Extract the (X, Y) coordinate from the center of the cell holding the provided text.  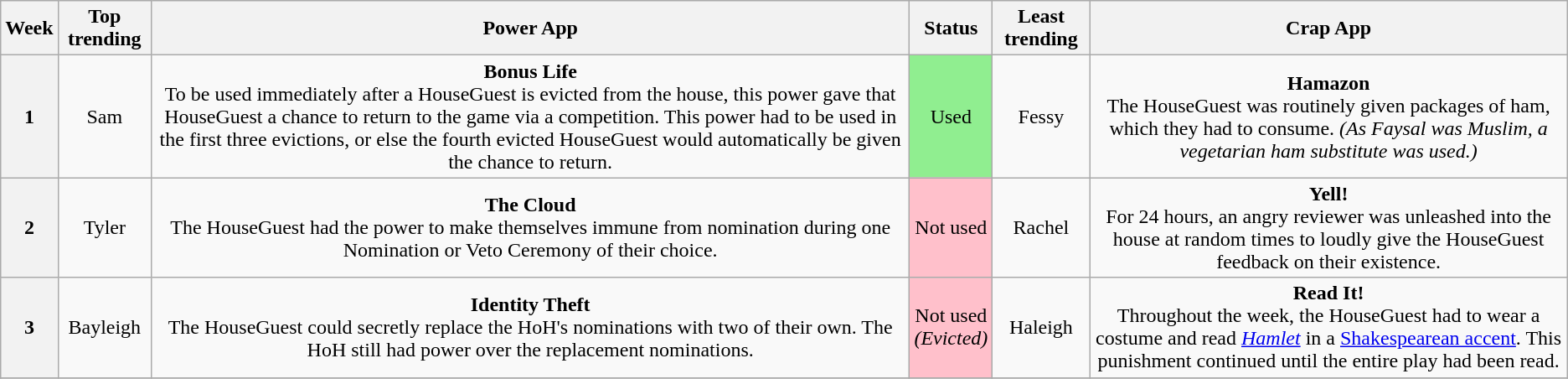
2 (29, 228)
Power App (529, 29)
Fessy (1041, 117)
Crap App (1328, 29)
Tyler (104, 228)
Used (952, 117)
Haleigh (1041, 327)
Least trending (1041, 29)
Sam (104, 117)
1 (29, 117)
The CloudThe HouseGuest had the power to make themselves immune from nomination during one Nomination or Veto Ceremony of their choice. (529, 228)
Not used (952, 228)
Rachel (1041, 228)
Bayleigh (104, 327)
3 (29, 327)
Not used(Evicted) (952, 327)
Week (29, 29)
Yell!For 24 hours, an angry reviewer was unleashed into the house at random times to loudly give the HouseGuest feedback on their existence. (1328, 228)
Status (952, 29)
HamazonThe HouseGuest was routinely given packages of ham, which they had to consume. (As Faysal was Muslim, a vegetarian ham substitute was used.) (1328, 117)
Top trending (104, 29)
